Output the (X, Y) coordinate of the center of the cell containing the given text.  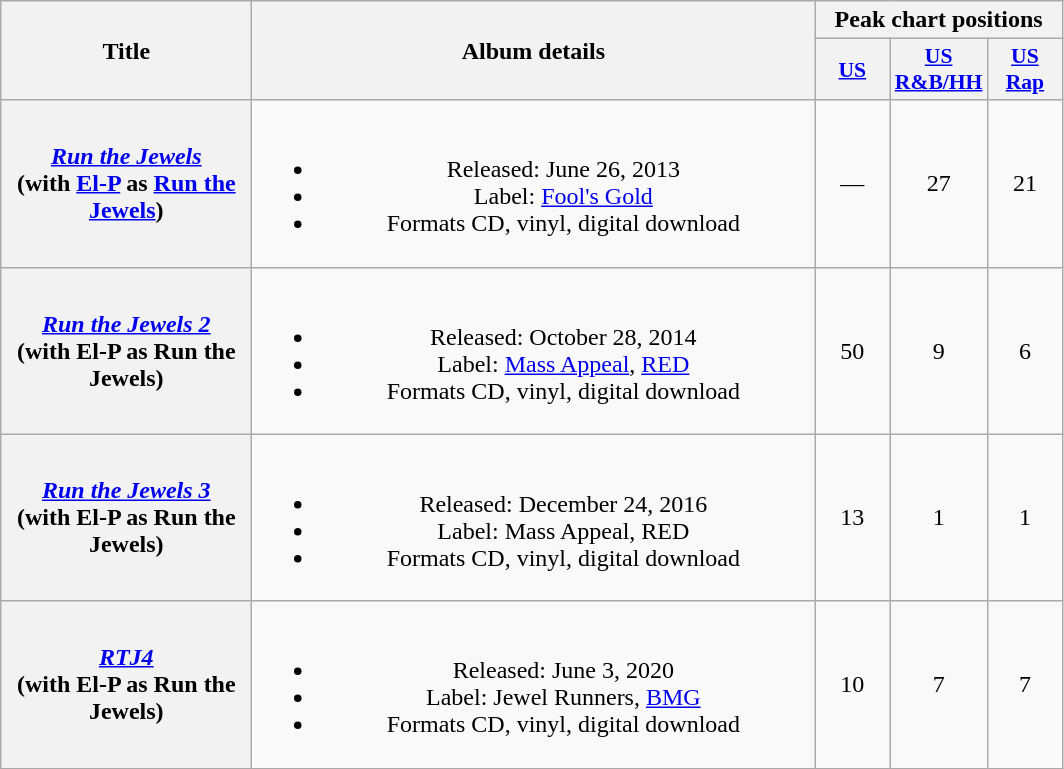
Released: June 3, 2020Label: Jewel Runners, BMGFormats CD, vinyl, digital download (534, 684)
RTJ4 (with El-P as Run the Jewels) (126, 684)
10 (852, 684)
13 (852, 518)
9 (939, 350)
Peak chart positions (939, 20)
USRap (1024, 70)
Released: June 26, 2013Label: Fool's GoldFormats CD, vinyl, digital download (534, 184)
Run the Jewels 2(with El-P as Run the Jewels) (126, 350)
— (852, 184)
USR&B/HH (939, 70)
Album details (534, 50)
Released: October 28, 2014Label: Mass Appeal, REDFormats CD, vinyl, digital download (534, 350)
US (852, 70)
Run the Jewels(with El-P as Run the Jewels) (126, 184)
Run the Jewels 3(with El-P as Run the Jewels) (126, 518)
21 (1024, 184)
Title (126, 50)
Released: December 24, 2016Label: Mass Appeal, REDFormats CD, vinyl, digital download (534, 518)
50 (852, 350)
27 (939, 184)
6 (1024, 350)
